Search for the cell housing the specified text and yield its (x, y) center coordinate. 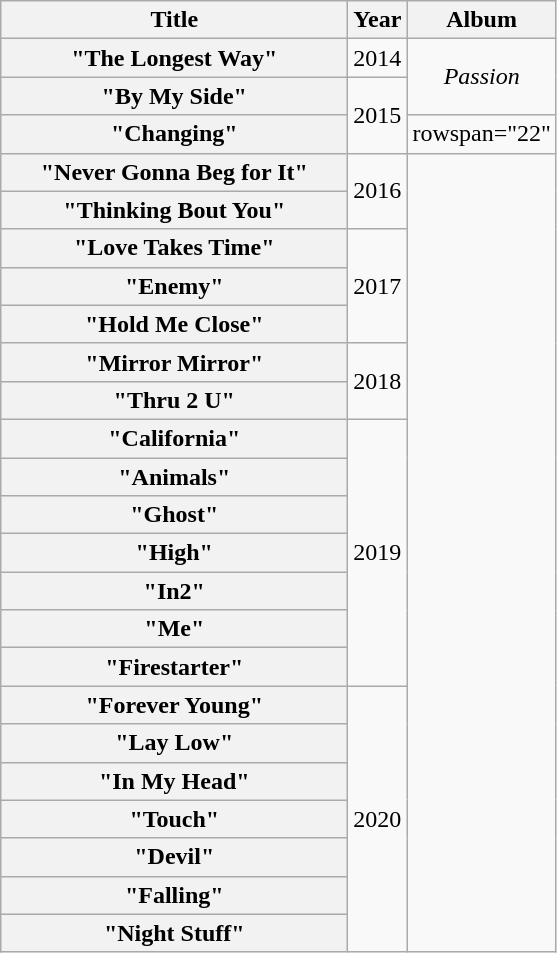
"High" (174, 553)
Title (174, 20)
"Night Stuff" (174, 933)
2015 (378, 115)
"Lay Low" (174, 743)
"Thinking Bout You" (174, 210)
"Animals" (174, 477)
rowspan="22" (482, 134)
"In2" (174, 591)
"Thru 2 U" (174, 400)
"Love Takes Time" (174, 248)
"Hold Me Close" (174, 324)
Passion (482, 77)
2016 (378, 191)
"Never Gonna Beg for It" (174, 172)
"Forever Young" (174, 705)
"Me" (174, 629)
"Touch" (174, 819)
2019 (378, 552)
"Enemy" (174, 286)
2014 (378, 58)
"California" (174, 438)
"By My Side" (174, 96)
"Changing" (174, 134)
"Devil" (174, 857)
"Ghost" (174, 515)
2020 (378, 819)
2018 (378, 381)
"Falling" (174, 895)
"Mirror Mirror" (174, 362)
"The Longest Way" (174, 58)
"Firestarter" (174, 667)
Album (482, 20)
Year (378, 20)
2017 (378, 286)
"In My Head" (174, 781)
